Provide the [X, Y] coordinate of the cell's center where the given text is located.  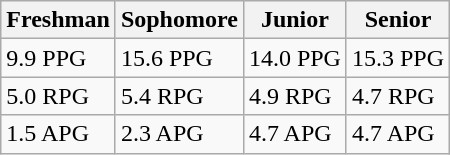
4.9 RPG [294, 96]
9.9 PPG [58, 58]
5.0 RPG [58, 96]
15.3 PPG [398, 58]
14.0 PPG [294, 58]
5.4 RPG [179, 96]
4.7 RPG [398, 96]
15.6 PPG [179, 58]
Senior [398, 20]
Junior [294, 20]
1.5 APG [58, 134]
2.3 APG [179, 134]
Sophomore [179, 20]
Freshman [58, 20]
